Return [x, y] of the center of cell containing provided text 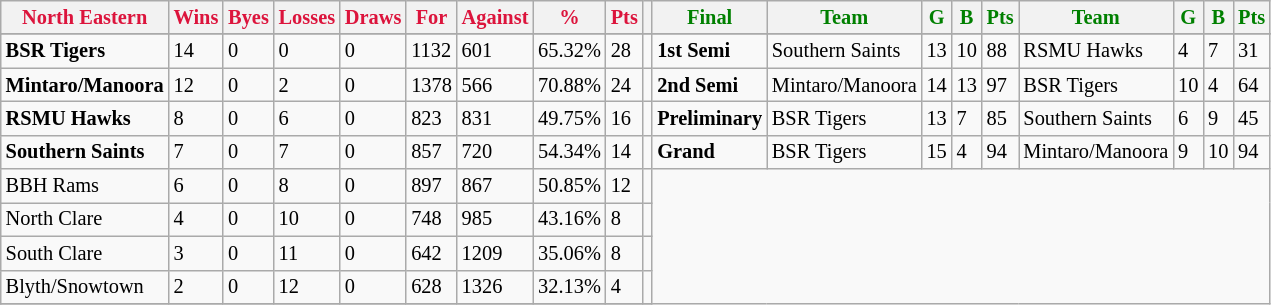
65.32% [570, 51]
1132 [431, 51]
Final [710, 17]
Preliminary [710, 118]
88 [1000, 51]
857 [431, 152]
2nd Semi [710, 85]
Wins [196, 17]
Losses [307, 17]
97 [1000, 85]
985 [496, 219]
85 [1000, 118]
Blyth/Snowtown [85, 287]
1209 [496, 253]
720 [496, 152]
50.85% [570, 186]
32.13% [570, 287]
31 [1252, 51]
823 [431, 118]
45 [1252, 118]
Byes [248, 17]
Draws [373, 17]
11 [307, 253]
64 [1252, 85]
Against [496, 17]
North Eastern [85, 17]
49.75% [570, 118]
BBH Rams [85, 186]
North Clare [85, 219]
35.06% [570, 253]
642 [431, 253]
15 [937, 152]
1326 [496, 287]
For [431, 17]
70.88% [570, 85]
1st Semi [710, 51]
3 [196, 253]
South Clare [85, 253]
628 [431, 287]
% [570, 17]
748 [431, 219]
1378 [431, 85]
867 [496, 186]
601 [496, 51]
831 [496, 118]
16 [624, 118]
54.34% [570, 152]
43.16% [570, 219]
24 [624, 85]
566 [496, 85]
897 [431, 186]
Grand [710, 152]
28 [624, 51]
